Extract the [X, Y] coordinate from the center of the cell holding the provided text.  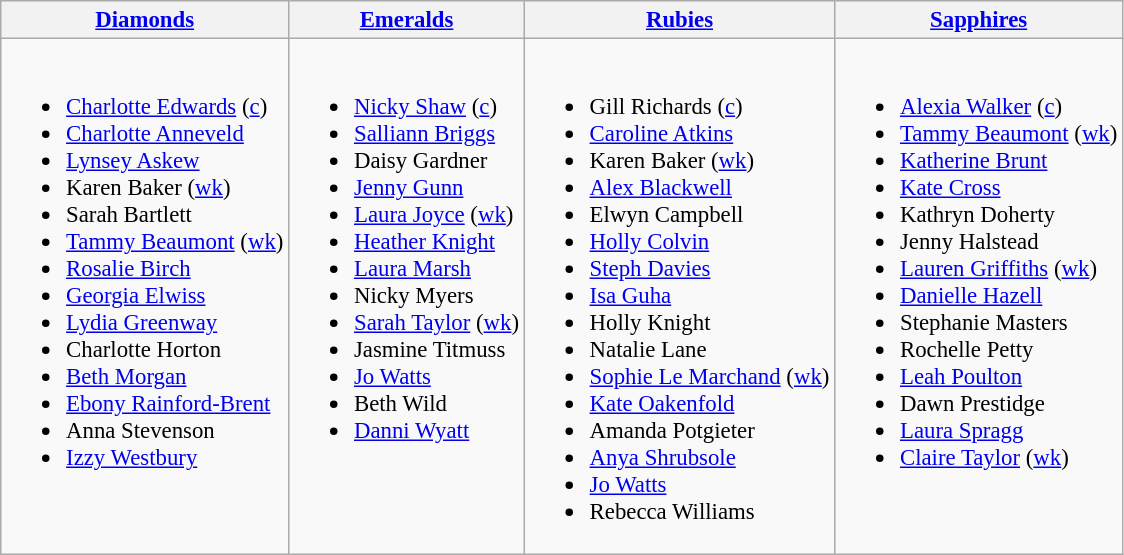
Sapphires [979, 20]
Rubies [679, 20]
Diamonds [145, 20]
Emeralds [407, 20]
